For the text-containing cell, return its midpoint in (x, y) coordinate format. 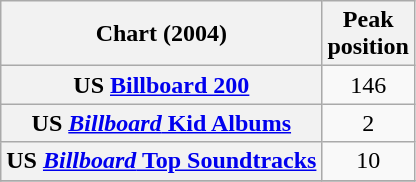
US Billboard 200 (162, 85)
146 (368, 85)
10 (368, 161)
2 (368, 123)
Chart (2004) (162, 34)
Peakposition (368, 34)
US Billboard Top Soundtracks (162, 161)
US Billboard Kid Albums (162, 123)
